Detect which cell encompasses the target text, then output its (X, Y) center coordinate. 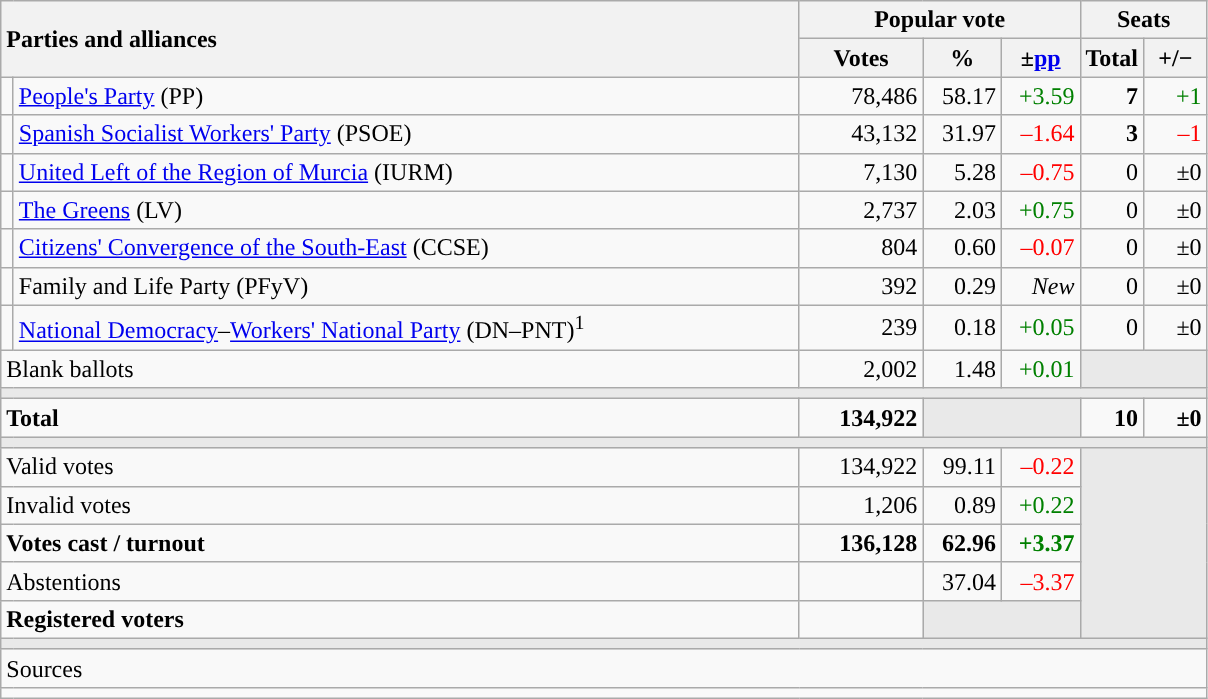
99.11 (962, 467)
Sources (604, 668)
2,737 (861, 210)
Registered voters (400, 619)
31.97 (962, 134)
% (962, 58)
+0.01 (1040, 369)
Blank ballots (400, 369)
0.18 (962, 328)
–1 (1176, 134)
78,486 (861, 96)
7 (1112, 96)
+0.05 (1040, 328)
0.29 (962, 286)
804 (861, 248)
–0.07 (1040, 248)
Invalid votes (400, 505)
Votes cast / turnout (400, 543)
0.60 (962, 248)
37.04 (962, 581)
+0.75 (1040, 210)
±pp (1040, 58)
0.89 (962, 505)
–0.75 (1040, 172)
Citizens' Convergence of the South-East (CCSE) (406, 248)
Parties and alliances (400, 39)
–3.37 (1040, 581)
Valid votes (400, 467)
7,130 (861, 172)
62.96 (962, 543)
United Left of the Region of Murcia (IURM) (406, 172)
Seats (1144, 20)
58.17 (962, 96)
Popular vote (940, 20)
136,128 (861, 543)
5.28 (962, 172)
–1.64 (1040, 134)
New (1040, 286)
Family and Life Party (PFyV) (406, 286)
239 (861, 328)
National Democracy–Workers' National Party (DN–PNT)1 (406, 328)
Spanish Socialist Workers' Party (PSOE) (406, 134)
Votes (861, 58)
The Greens (LV) (406, 210)
1,206 (861, 505)
+3.59 (1040, 96)
+1 (1176, 96)
+/− (1176, 58)
+3.37 (1040, 543)
10 (1112, 418)
1.48 (962, 369)
392 (861, 286)
2.03 (962, 210)
3 (1112, 134)
–0.22 (1040, 467)
43,132 (861, 134)
People's Party (PP) (406, 96)
+0.22 (1040, 505)
2,002 (861, 369)
Abstentions (400, 581)
